Detect which cell encompasses the target text, then output its [x, y] center coordinate. 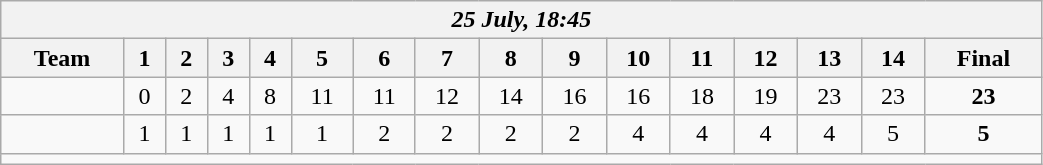
Team [62, 58]
6 [384, 58]
3 [228, 58]
13 [829, 58]
0 [144, 96]
25 July, 18:45 [522, 20]
9 [575, 58]
Final [984, 58]
7 [447, 58]
19 [766, 96]
18 [702, 96]
10 [638, 58]
